Extract the [x, y] coordinate from the center of the cell holding the provided text.  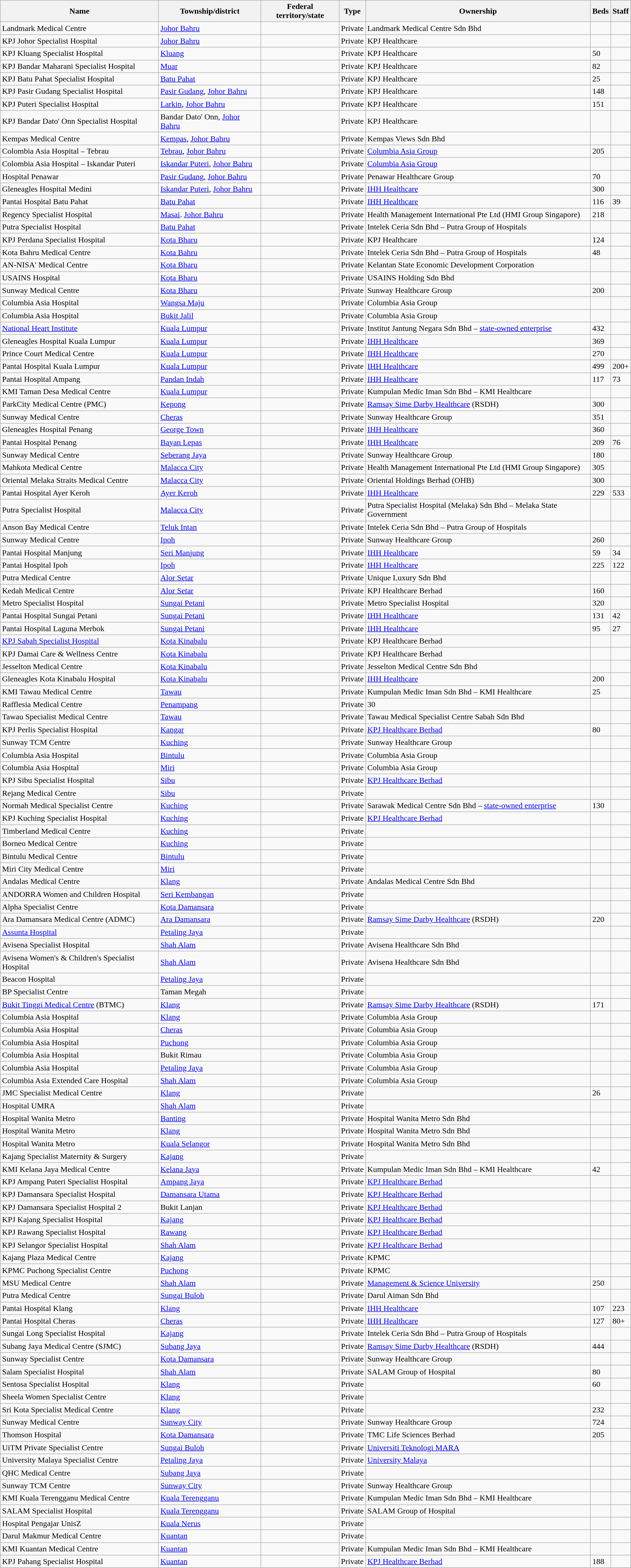
JMC Specialist Medical Centre [80, 1093]
Tebrau, Johor Bahru [210, 151]
KMI Taman Desa Medical Centre [80, 392]
Subang Jaya Medical Centre (SJMC) [80, 1346]
116 [600, 202]
KPJ Ampang Puteri Specialist Hospital [80, 1182]
UiTM Private Specialist Centre [80, 1448]
Pantai Hospital Ampang [80, 379]
26 [600, 1093]
188 [600, 1561]
Jesselton Medical Centre Sdn Bhd [478, 666]
KMI Tawau Medical Centre [80, 692]
Ara Damansara [210, 920]
Darul Aiman Sdn Bhd [478, 1296]
Thomson Hospital [80, 1435]
KPJ Puteri Specialist Hospital [80, 104]
Kajang Specialist Maternity & Surgery [80, 1156]
ANDORRA Women and Children Hospital [80, 894]
Name [80, 11]
151 [600, 104]
Universiti Teknologi MARA [478, 1448]
260 [600, 540]
Pantai Hospital Manjung [80, 552]
Ampang Jaya [210, 1182]
270 [600, 354]
USAINS Holding Sdn Bhd [478, 278]
Borneo Medical Centre [80, 844]
225 [600, 565]
Pantai Hospital Cheras [80, 1321]
Beacon Hospital [80, 979]
Oriental Melaka Straits Medical Centre [80, 480]
Unique Luxury Sdn Bhd [478, 578]
80+ [621, 1321]
KPJ Kuching Specialist Hospital [80, 818]
Banting [210, 1118]
499 [600, 366]
305 [600, 468]
Township/district [210, 11]
MSU Medical Centre [80, 1283]
Teluk Intan [210, 527]
Hospital Pengajar UnisZ [80, 1523]
95 [600, 629]
Kangar [210, 730]
70 [600, 177]
QHC Medical Centre [80, 1473]
BP Specialist Centre [80, 992]
KPJ Selangor Specialist Hospital [80, 1245]
250 [600, 1283]
130 [600, 806]
SALAM Specialist Hospital [80, 1511]
220 [600, 920]
KPJ Perlis Specialist Hospital [80, 730]
AN-NISA' Medical Centre [80, 265]
Pantai Hospital Ayer Keroh [80, 493]
KPJ Sabah Specialist Hospital [80, 641]
Assunta Hospital [80, 932]
117 [600, 379]
107 [600, 1308]
Jesselton Medical Centre [80, 666]
KPJ Johor Specialist Hospital [80, 41]
KPJ Kluang Specialist Hospital [80, 54]
Kota Bahru Medical Centre [80, 252]
Avisena Women's & Children's Specialist Hospital [80, 962]
Alpha Specialist Centre [80, 907]
Kempas Views Sdn Bhd [478, 138]
KPJ Bandar Maharani Specialist Hospital [80, 66]
Seri Kembangan [210, 894]
369 [600, 341]
Landmark Medical Centre Sdn Bhd [478, 28]
432 [600, 328]
Anson Bay Medical Centre [80, 527]
Bayan Lepas [210, 442]
351 [600, 417]
KPJ Bandar Dato' Onn Specialist Hospital [80, 121]
200+ [621, 366]
Tawau Medical Specialist Centre Sabah Sdn Bhd [478, 717]
127 [600, 1321]
Beds [600, 11]
180 [600, 455]
Darul Makmur Medical Centre [80, 1536]
Prince Court Medical Centre [80, 354]
KPJ Perdana Specialist Hospital [80, 240]
Kelana Jaya [210, 1169]
Oriental Holdings Berhad (OHB) [478, 480]
Kuala Nerus [210, 1523]
Sentosa Specialist Hospital [80, 1384]
University Malaya [478, 1460]
Penampang [210, 704]
KPJ Sibu Specialist Hospital [80, 780]
122 [621, 565]
Kuala Selangor [210, 1144]
360 [600, 430]
724 [600, 1422]
Pantai Hospital Batu Pahat [80, 202]
533 [621, 493]
Avisena Specialist Hospital [80, 945]
30 [478, 704]
Hospital Penawar [80, 177]
Pantai Hospital Sungai Petani [80, 616]
Pantai Hospital Laguna Merbok [80, 629]
ParkCity Medical Centre (PMC) [80, 404]
Bukit Tinggi Medical Centre (BTMC) [80, 1005]
Rejang Medical Centre [80, 793]
171 [600, 1005]
Pantai Hospital Ipoh [80, 565]
Sungai Long Specialist Hospital [80, 1334]
Tawau Specialist Medical Centre [80, 717]
TMC Life Sciences Berhad [478, 1435]
Miri City Medical Centre [80, 869]
KMI Kuantan Medical Centre [80, 1549]
27 [621, 629]
Andalas Medical Centre Sdn Bhd [478, 882]
National Heart Institute [80, 328]
73 [621, 379]
60 [600, 1384]
34 [621, 552]
124 [600, 240]
Kempas, Johor Bahru [210, 138]
76 [621, 442]
229 [600, 493]
Kedah Medical Centre [80, 590]
KPJ Pasir Gudang Specialist Hospital [80, 91]
Rawang [210, 1232]
Hospital UMRA [80, 1106]
KMI Kelana Jaya Medical Centre [80, 1169]
KPJ Rawang Specialist Hospital [80, 1232]
Ara Damansara Medical Centre (ADMC) [80, 920]
KPMC Puchong Specialist Centre [80, 1270]
209 [600, 442]
Kota Bahru [210, 252]
George Town [210, 430]
59 [600, 552]
KMI Kuala Terengganu Medical Centre [80, 1498]
KPJ Damai Care & Wellness Centre [80, 654]
Colombia Asia Hospital – Iskandar Puteri [80, 164]
Bukit Lanjan [210, 1207]
Bukit Rimau [210, 1055]
Kajang Plaza Medical Centre [80, 1258]
Management & Science University [478, 1283]
Larkin, Johor Bahru [210, 104]
Penawar Healthcare Group [478, 177]
Kepong [210, 404]
444 [600, 1346]
Rafflesia Medical Centre [80, 704]
Columbia Asia Extended Care Hospital [80, 1080]
Bandar Dato' Onn, Johor Bahru [210, 121]
50 [600, 54]
University Malaya Specialist Centre [80, 1460]
Normah Medical Specialist Centre [80, 806]
KPJ Damansara Specialist Hospital [80, 1194]
Pantai Hospital Penang [80, 442]
Pantai Hospital Klang [80, 1308]
148 [600, 91]
Sarawak Medical Centre Sdn Bhd – state-owned enterprise [478, 806]
Sunway Specialist Centre [80, 1359]
Kelantan State Economic Development Corporation [478, 265]
Damansara Utama [210, 1194]
Andalas Medical Centre [80, 882]
Type [352, 11]
Seri Manjung [210, 552]
Gleneagles Kota Kinabalu Hospital [80, 679]
USAINS Hospital [80, 278]
Landmark Medical Centre [80, 28]
KPJ Damansara Specialist Hospital 2 [80, 1207]
Ayer Keroh [210, 493]
Federal territory/state [300, 11]
223 [621, 1308]
Bukit Jalil [210, 316]
Colombia Asia Hospital – Tebrau [80, 151]
KPJ Batu Pahat Specialist Hospital [80, 79]
Sheela Women Specialist Centre [80, 1397]
Gleneagles Hospital Kuala Lumpur [80, 341]
48 [600, 252]
Masai. Johor Bahru [210, 214]
Institut Jantung Negara Sdn Bhd – state-owned enterprise [478, 328]
Seberang Jaya [210, 455]
Taman Megah [210, 992]
Gleneagles Hospital Medini [80, 189]
KPJ Pahang Specialist Hospital [80, 1561]
Kempas Medical Centre [80, 138]
Pantai Hospital Kuala Lumpur [80, 366]
Regency Specialist Hospital [80, 214]
Gleneagles Hospital Penang [80, 430]
320 [600, 603]
Timberland Medical Centre [80, 831]
160 [600, 590]
39 [621, 202]
Bintulu Medical Centre [80, 856]
232 [600, 1410]
Wangsa Maju [210, 303]
Putra Specialist Hospital (Melaka) Sdn Bhd – Melaka State Government [478, 510]
Salam Specialist Hospital [80, 1371]
218 [600, 214]
KPJ Kajang Specialist Hospital [80, 1220]
Kluang [210, 54]
Sri Kota Specialist Medical Centre [80, 1410]
Mahkota Medical Centre [80, 468]
82 [600, 66]
Pandan Indah [210, 379]
131 [600, 616]
Muar [210, 66]
Staff [621, 11]
Ownership [478, 11]
